Provide the (X, Y) coordinate of the cell's center where the given text is located.  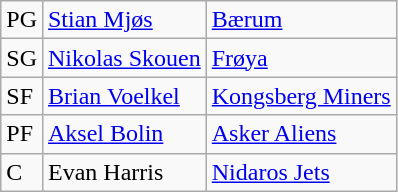
Evan Harris (124, 172)
PF (22, 134)
SG (22, 58)
Bærum (301, 20)
Asker Aliens (301, 134)
PG (22, 20)
Aksel Bolin (124, 134)
SF (22, 96)
Frøya (301, 58)
C (22, 172)
Nikolas Skouen (124, 58)
Stian Mjøs (124, 20)
Nidaros Jets (301, 172)
Kongsberg Miners (301, 96)
Brian Voelkel (124, 96)
